Scan for the cell matching the given text and deliver its [x, y] coordinate at center. 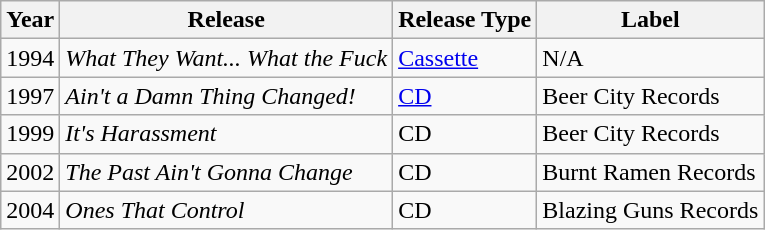
What They Want... What the Fuck [226, 58]
Ain't a Damn Thing Changed! [226, 96]
Cassette [465, 58]
It's Harassment [226, 134]
Label [650, 20]
Release [226, 20]
2002 [30, 172]
Ones That Control [226, 210]
Burnt Ramen Records [650, 172]
1994 [30, 58]
The Past Ain't Gonna Change [226, 172]
Year [30, 20]
2004 [30, 210]
Blazing Guns Records [650, 210]
1999 [30, 134]
N/A [650, 58]
1997 [30, 96]
Release Type [465, 20]
